Find where the given text appears and provide that cell's center as [X, Y] coordinate. 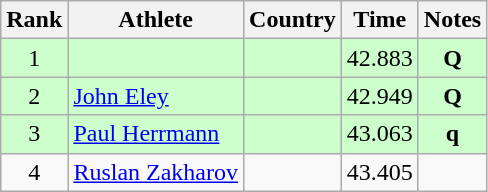
2 [34, 96]
43.405 [380, 172]
42.883 [380, 58]
3 [34, 134]
1 [34, 58]
Notes [452, 20]
q [452, 134]
43.063 [380, 134]
Rank [34, 20]
Country [293, 20]
Time [380, 20]
4 [34, 172]
Paul Herrmann [156, 134]
Ruslan Zakharov [156, 172]
John Eley [156, 96]
Athlete [156, 20]
42.949 [380, 96]
